Determine the [X, Y] coordinate at the center of the cell enclosing the given text.  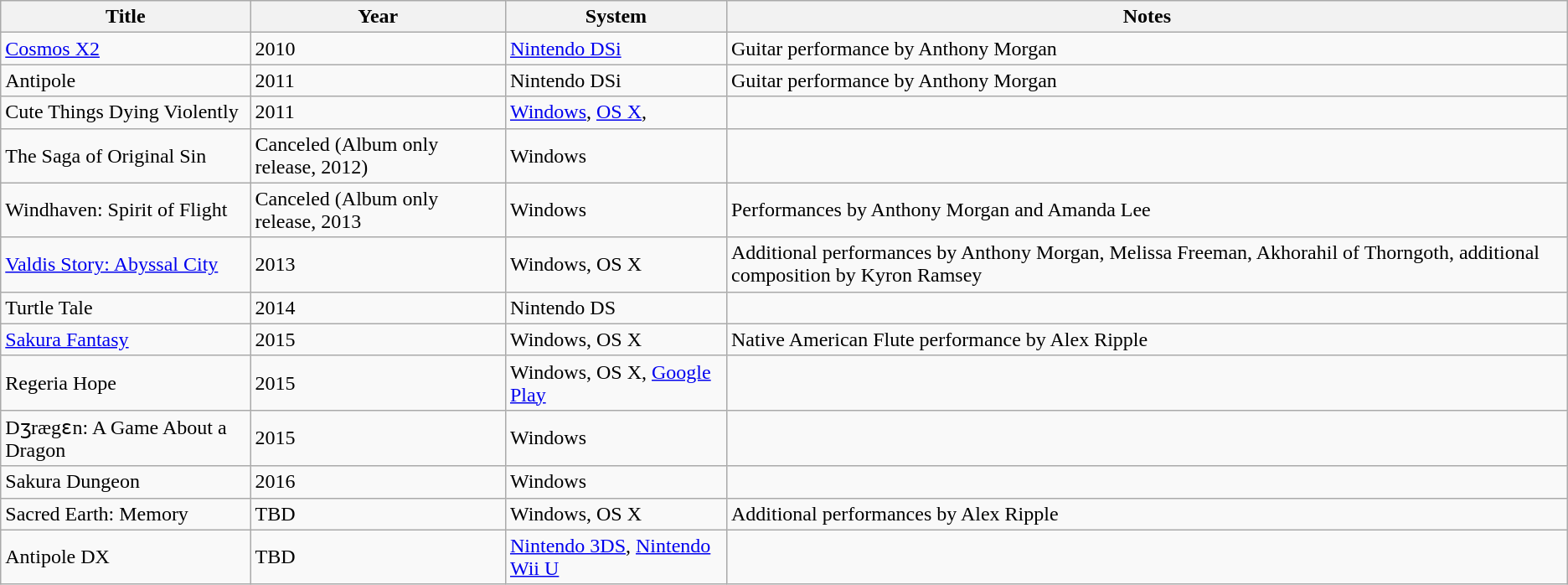
Regeria Hope [126, 382]
Windows, OS X, Google Play [616, 382]
Cute Things Dying Violently [126, 112]
Notes [1147, 17]
Windows, OS X, [616, 112]
Additional performances by Alex Ripple [1147, 514]
Performances by Anthony Morgan and Amanda Lee [1147, 210]
Antipole [126, 80]
Sakura Dungeon [126, 482]
Cosmos X2 [126, 49]
Sakura Fantasy [126, 339]
2010 [378, 49]
Antipole DX [126, 557]
The Saga of Original Sin [126, 156]
System [616, 17]
Nintendo 3DS, Nintendo Wii U [616, 557]
Canceled (Album only release, 2012) [378, 156]
Nintendo DS [616, 308]
Sacred Earth: Memory [126, 514]
Title [126, 17]
Turtle Tale [126, 308]
2013 [378, 265]
2014 [378, 308]
Windhaven: Spirit of Flight [126, 210]
2016 [378, 482]
Valdis Story: Abyssal City [126, 265]
Canceled (Album only release, 2013 [378, 210]
Additional performances by Anthony Morgan, Melissa Freeman, Akhorahil of Thorngoth, additional composition by Kyron Ramsey [1147, 265]
Native American Flute performance by Alex Ripple [1147, 339]
Dʒrægɛn: A Game About a Dragon [126, 437]
Year [378, 17]
